Find where the given text appears and provide that cell's center as (x, y) coordinate. 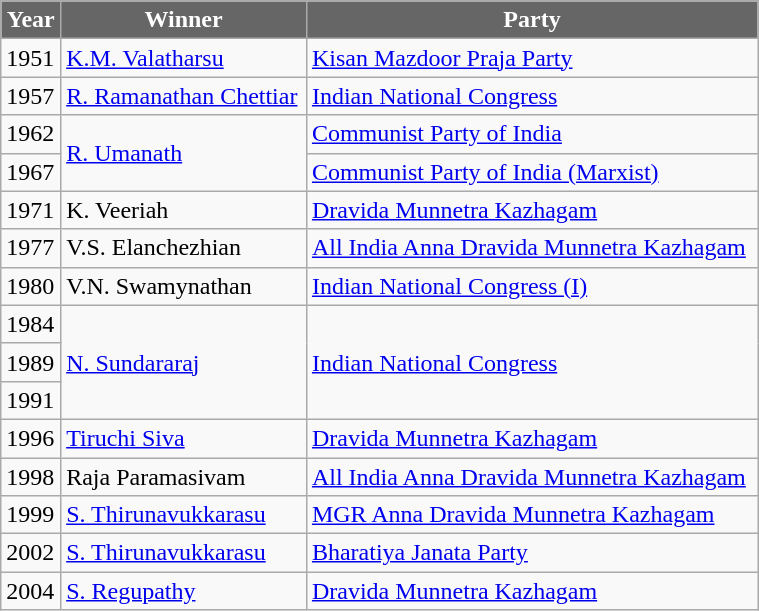
Bharatiya Janata Party (532, 553)
1980 (31, 286)
1984 (31, 324)
V.S. Elanchezhian (184, 248)
1967 (31, 172)
Indian National Congress (I) (532, 286)
Communist Party of India (Marxist) (532, 172)
Communist Party of India (532, 134)
1991 (31, 400)
1957 (31, 96)
V.N. Swamynathan (184, 286)
S. Regupathy (184, 591)
2002 (31, 553)
1999 (31, 515)
Year (31, 20)
1962 (31, 134)
MGR Anna Dravida Munnetra Kazhagam (532, 515)
K.M. Valatharsu (184, 58)
1996 (31, 438)
R. Ramanathan Chettiar (184, 96)
Tiruchi Siva (184, 438)
2004 (31, 591)
Winner (184, 20)
K. Veeriah (184, 210)
1977 (31, 248)
R. Umanath (184, 153)
Raja Paramasivam (184, 477)
1989 (31, 362)
1951 (31, 58)
1971 (31, 210)
1998 (31, 477)
Party (532, 20)
Kisan Mazdoor Praja Party (532, 58)
N. Sundararaj (184, 362)
